Return the [x, y] coordinate for the center point of the cell that contains the specified text.  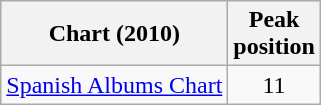
Chart (2010) [114, 34]
Spanish Albums Chart [114, 85]
11 [274, 85]
Peakposition [274, 34]
